Return the (x, y) coordinate for the center point of the cell that contains the specified text.  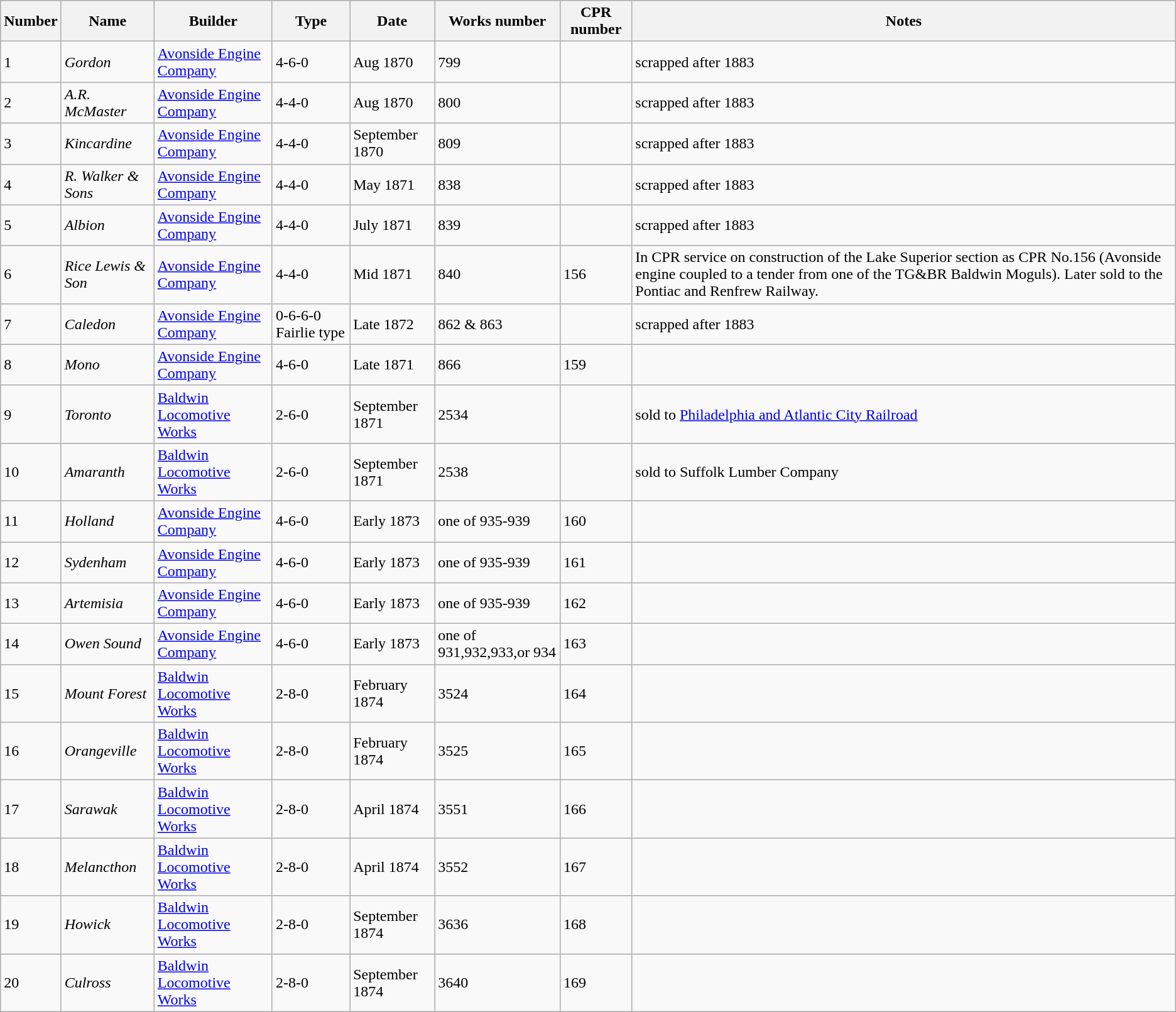
164 (596, 694)
Kincardine (107, 143)
Owen Sound (107, 645)
166 (596, 809)
838 (498, 185)
2538 (498, 472)
20 (31, 982)
866 (498, 364)
19 (31, 925)
Howick (107, 925)
Orangeville (107, 751)
Holland (107, 521)
862 & 863 (498, 324)
Works number (498, 21)
Culross (107, 982)
1 (31, 62)
Mono (107, 364)
16 (31, 751)
159 (596, 364)
161 (596, 562)
11 (31, 521)
September 1870 (392, 143)
Number (31, 21)
CPR number (596, 21)
3636 (498, 925)
Builder (213, 21)
840 (498, 275)
3640 (498, 982)
Sarawak (107, 809)
6 (31, 275)
800 (498, 103)
167 (596, 867)
162 (596, 603)
3552 (498, 867)
17 (31, 809)
168 (596, 925)
809 (498, 143)
Artemisia (107, 603)
4 (31, 185)
7 (31, 324)
July 1871 (392, 225)
15 (31, 694)
May 1871 (392, 185)
Late 1871 (392, 364)
3525 (498, 751)
2 (31, 103)
Sydenham (107, 562)
Mid 1871 (392, 275)
163 (596, 645)
A.R. McMaster (107, 103)
3551 (498, 809)
14 (31, 645)
R. Walker & Sons (107, 185)
13 (31, 603)
18 (31, 867)
one of 931,932,933,or 934 (498, 645)
Amaranth (107, 472)
Type (310, 21)
Mount Forest (107, 694)
156 (596, 275)
9 (31, 414)
sold to Suffolk Lumber Company (903, 472)
Melancthon (107, 867)
2534 (498, 414)
165 (596, 751)
Notes (903, 21)
0-6-6-0 Fairlie type (310, 324)
Caledon (107, 324)
169 (596, 982)
Gordon (107, 62)
10 (31, 472)
839 (498, 225)
160 (596, 521)
Name (107, 21)
5 (31, 225)
Late 1872 (392, 324)
12 (31, 562)
799 (498, 62)
3 (31, 143)
3524 (498, 694)
Rice Lewis & Son (107, 275)
Albion (107, 225)
sold to Philadelphia and Atlantic City Railroad (903, 414)
8 (31, 364)
Date (392, 21)
Toronto (107, 414)
